Pinpoint the cell where the given text exists, returning its (x, y) midpoint coordinate. 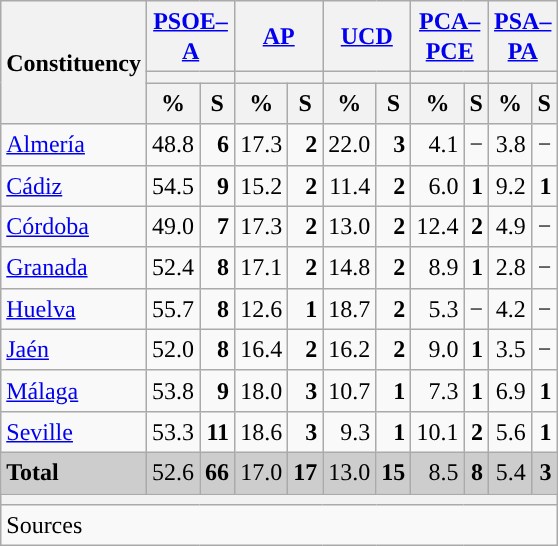
5.3 (438, 308)
4.9 (510, 226)
4.1 (438, 144)
8.9 (438, 268)
49.0 (172, 226)
Huelva (74, 308)
22.0 (350, 144)
12.6 (262, 308)
3.8 (510, 144)
16.4 (262, 350)
17.1 (262, 268)
5.6 (510, 432)
18.7 (350, 308)
UCD (367, 36)
4.2 (510, 308)
Córdoba (74, 226)
7 (218, 226)
Málaga (74, 390)
11 (218, 432)
6 (218, 144)
11.4 (350, 186)
9.2 (510, 186)
2.8 (510, 268)
52.0 (172, 350)
17 (306, 472)
53.3 (172, 432)
18.0 (262, 390)
3.5 (510, 350)
10.7 (350, 390)
7.3 (438, 390)
16.2 (350, 350)
15 (394, 472)
5.4 (510, 472)
Cádiz (74, 186)
Sources (279, 526)
Constituency (74, 62)
9.3 (350, 432)
53.8 (172, 390)
8.5 (438, 472)
14.8 (350, 268)
PSOE–A (190, 36)
12.4 (438, 226)
52.6 (172, 472)
54.5 (172, 186)
PSA–PA (523, 36)
18.6 (262, 432)
Total (74, 472)
6.9 (510, 390)
48.8 (172, 144)
10.1 (438, 432)
AP (279, 36)
17.0 (262, 472)
Granada (74, 268)
15.2 (262, 186)
66 (218, 472)
6.0 (438, 186)
Almería (74, 144)
9.0 (438, 350)
55.7 (172, 308)
PCA–PCE (450, 36)
52.4 (172, 268)
Seville (74, 432)
Jaén (74, 350)
